Identify which cell holds the provided text, then report its (x, y) central coordinate. 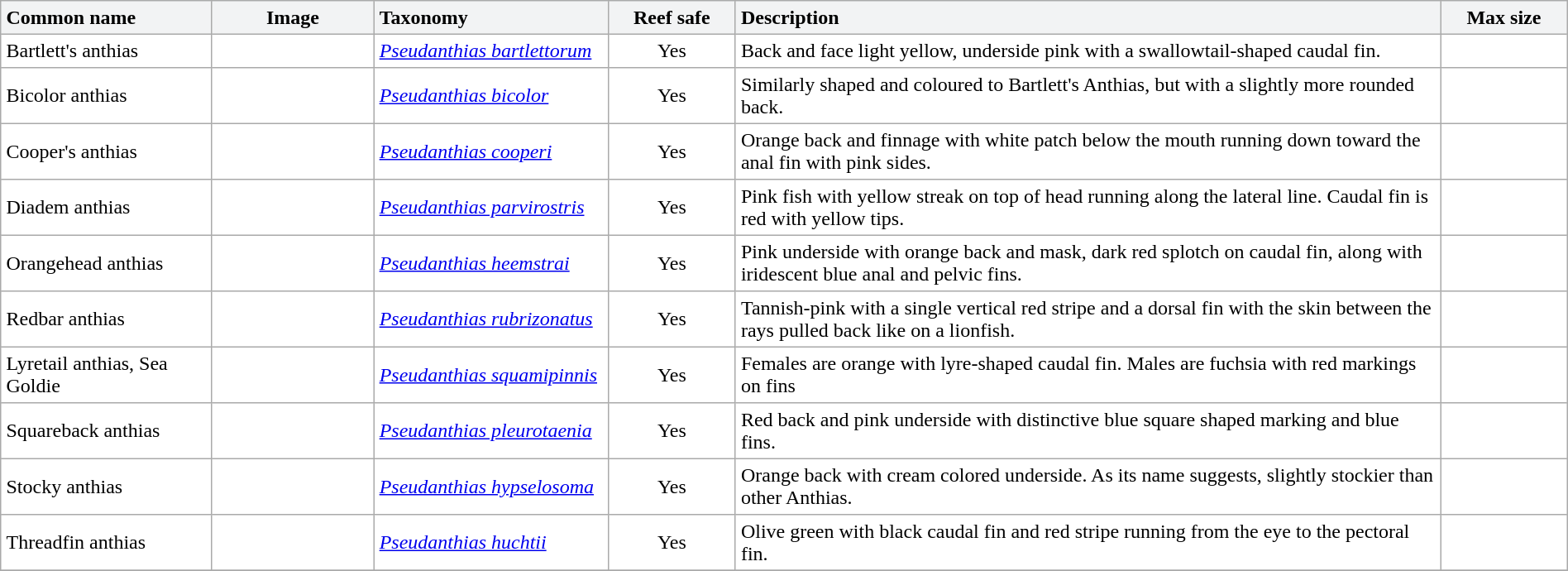
Pseudanthias hypselosoma (491, 487)
Pseudanthias parvirostris (491, 208)
Reef safe (672, 17)
Redbar anthias (106, 319)
Stocky anthias (106, 487)
Pseudanthias cooperi (491, 151)
Pink fish with yellow streak on top of head running along the lateral line. Caudal fin is red with yellow tips. (1088, 208)
Max size (1504, 17)
Pink underside with orange back and mask, dark red splotch on caudal fin, along with iridescent blue anal and pelvic fins. (1088, 263)
Back and face light yellow, underside pink with a swallowtail-shaped caudal fin. (1088, 50)
Image (293, 17)
Threadfin anthias (106, 543)
Pseudanthias huchtii (491, 543)
Lyretail anthias, Sea Goldie (106, 375)
Pseudanthias pleurotaenia (491, 431)
Orange back and finnage with white patch below the mouth running down toward the anal fin with pink sides. (1088, 151)
Pseudanthias squamipinnis (491, 375)
Pseudanthias bartlettorum (491, 50)
Bicolor anthias (106, 96)
Females are orange with lyre-shaped caudal fin. Males are fuchsia with red markings on fins (1088, 375)
Olive green with black caudal fin and red stripe running from the eye to the pectoral fin. (1088, 543)
Diadem anthias (106, 208)
Description (1088, 17)
Taxonomy (491, 17)
Pseudanthias heemstrai (491, 263)
Similarly shaped and coloured to Bartlett's Anthias, but with a slightly more rounded back. (1088, 96)
Pseudanthias rubrizonatus (491, 319)
Cooper's anthias (106, 151)
Pseudanthias bicolor (491, 96)
Common name (106, 17)
Bartlett's anthias (106, 50)
Red back and pink underside with distinctive blue square shaped marking and blue fins. (1088, 431)
Squareback anthias (106, 431)
Orange back with cream colored underside. As its name suggests, slightly stockier than other Anthias. (1088, 487)
Orangehead anthias (106, 263)
Tannish-pink with a single vertical red stripe and a dorsal fin with the skin between the rays pulled back like on a lionfish. (1088, 319)
